Return the [x, y] coordinate for the center point of the cell that contains the specified text.  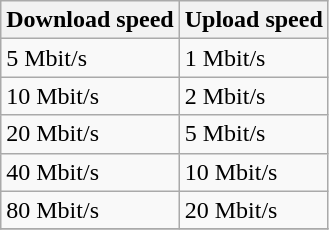
2 Mbit/s [254, 96]
1 Mbit/s [254, 58]
Upload speed [254, 20]
40 Mbit/s [90, 172]
Download speed [90, 20]
80 Mbit/s [90, 210]
